Return the [X, Y] coordinate for the center point of the cell that contains the specified text.  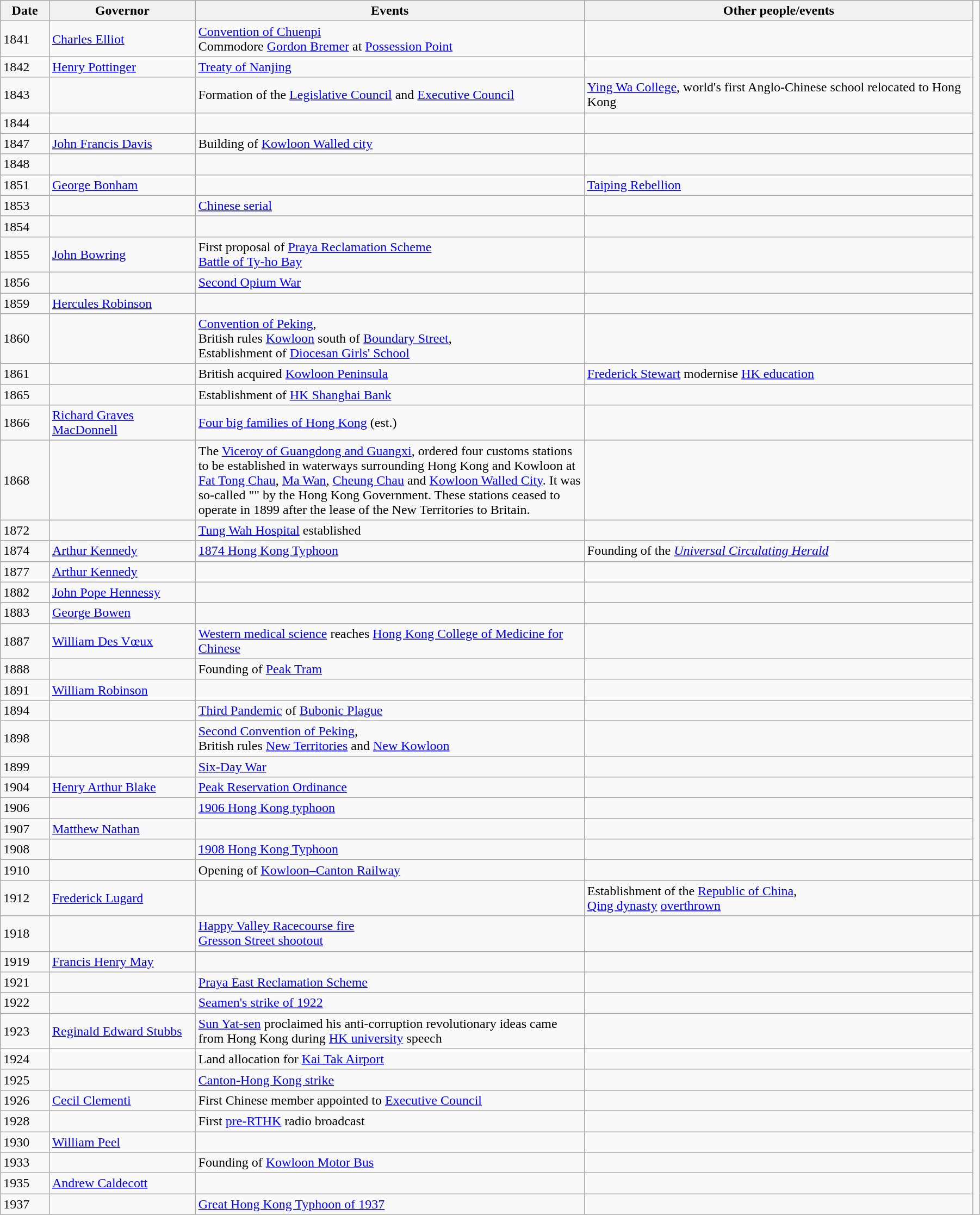
First pre-RTHK radio broadcast [389, 1121]
British acquired Kowloon Peninsula [389, 374]
1859 [25, 303]
1921 [25, 982]
Building of Kowloon Walled city [389, 144]
Convention of Peking,British rules Kowloon south of Boundary Street, Establishment of Diocesan Girls' School [389, 339]
1906 [25, 808]
1912 [25, 898]
Henry Pottinger [122, 67]
1923 [25, 1031]
Events [389, 11]
1925 [25, 1080]
John Francis Davis [122, 144]
1841 [25, 39]
George Bowen [122, 613]
Francis Henry May [122, 962]
1882 [25, 592]
1894 [25, 710]
Henry Arthur Blake [122, 788]
Establishment of the Republic of China,Qing dynasty overthrown [779, 898]
1910 [25, 870]
Matthew Nathan [122, 829]
1844 [25, 123]
Treaty of Nanjing [389, 67]
Cecil Clementi [122, 1100]
1898 [25, 739]
Founding of the Universal Circulating Herald [779, 551]
Seamen's strike of 1922 [389, 1003]
1888 [25, 669]
Praya East Reclamation Scheme [389, 982]
Reginald Edward Stubbs [122, 1031]
William Peel [122, 1142]
Hercules Robinson [122, 303]
Founding of Peak Tram [389, 669]
1874 Hong Kong Typhoon [389, 551]
Sun Yat-sen proclaimed his anti-corruption revolutionary ideas came from Hong Kong during HK university speech [389, 1031]
1861 [25, 374]
Second Opium War [389, 282]
1874 [25, 551]
1919 [25, 962]
Six-Day War [389, 766]
William Robinson [122, 690]
1908 Hong Kong Typhoon [389, 850]
Four big families of Hong Kong (est.) [389, 423]
1908 [25, 850]
1847 [25, 144]
1928 [25, 1121]
1872 [25, 530]
1907 [25, 829]
Frederick Lugard [122, 898]
1930 [25, 1142]
Other people/events [779, 11]
1887 [25, 641]
Richard GravesMacDonnell [122, 423]
1848 [25, 164]
Great Hong Kong Typhoon of 1937 [389, 1204]
1866 [25, 423]
1924 [25, 1059]
1854 [25, 226]
Ying Wa College, world's first Anglo-Chinese school relocated to Hong Kong [779, 95]
First proposal of Praya Reclamation SchemeBattle of Ty-ho Bay [389, 255]
1922 [25, 1003]
John Bowring [122, 255]
1855 [25, 255]
1933 [25, 1163]
1843 [25, 95]
1860 [25, 339]
1842 [25, 67]
1865 [25, 395]
William Des Vœux [122, 641]
1937 [25, 1204]
Establishment of HK Shanghai Bank [389, 395]
1891 [25, 690]
1856 [25, 282]
Western medical science reaches Hong Kong College of Medicine for Chinese [389, 641]
Happy Valley Racecourse fireGresson Street shootout [389, 933]
Governor [122, 11]
Convention of ChuenpiCommodore Gordon Bremer at Possession Point [389, 39]
1853 [25, 206]
Formation of the Legislative Council and Executive Council [389, 95]
Third Pandemic of Bubonic Plague [389, 710]
First Chinese member appointed to Executive Council [389, 1100]
Chinese serial [389, 206]
Founding of Kowloon Motor Bus [389, 1163]
John Pope Hennessy [122, 592]
1918 [25, 933]
1877 [25, 572]
Land allocation for Kai Tak Airport [389, 1059]
Opening of Kowloon–Canton Railway [389, 870]
Andrew Caldecott [122, 1183]
1926 [25, 1100]
1868 [25, 480]
Date [25, 11]
1883 [25, 613]
1851 [25, 185]
1899 [25, 766]
1906 Hong Kong typhoon [389, 808]
Charles Elliot [122, 39]
George Bonham [122, 185]
Frederick Stewart modernise HK education [779, 374]
Taiping Rebellion [779, 185]
Tung Wah Hospital established [389, 530]
1935 [25, 1183]
Second Convention of Peking, British rules New Territories and New Kowloon [389, 739]
Canton-Hong Kong strike [389, 1080]
1904 [25, 788]
Peak Reservation Ordinance [389, 788]
